Extract the [X, Y] coordinate from the center of the cell holding the provided text.  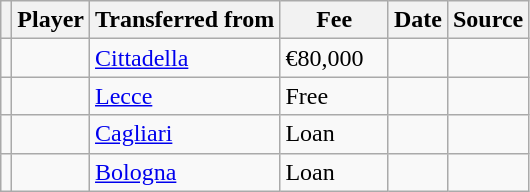
Fee [334, 20]
Cittadella [185, 58]
Lecce [185, 96]
Source [488, 20]
Player [51, 20]
Bologna [185, 172]
Cagliari [185, 134]
Transferred from [185, 20]
€80,000 [334, 58]
Free [334, 96]
Date [418, 20]
